Return the [x, y] coordinate for the center point of the cell that contains the specified text.  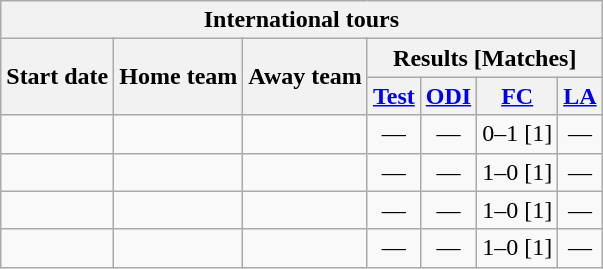
Results [Matches] [484, 58]
Start date [58, 77]
Away team [306, 77]
LA [580, 96]
Home team [178, 77]
ODI [448, 96]
International tours [302, 20]
Test [394, 96]
0–1 [1] [518, 134]
FC [518, 96]
